From the cell containing the given text, extract its center point as (X, Y) coordinate. 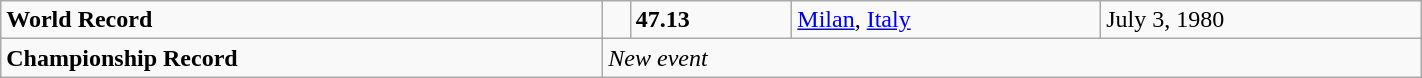
World Record (302, 20)
47.13 (711, 20)
New event (1012, 58)
Milan, Italy (946, 20)
July 3, 1980 (1262, 20)
Championship Record (302, 58)
